Return [X, Y] of the center of cell containing provided text 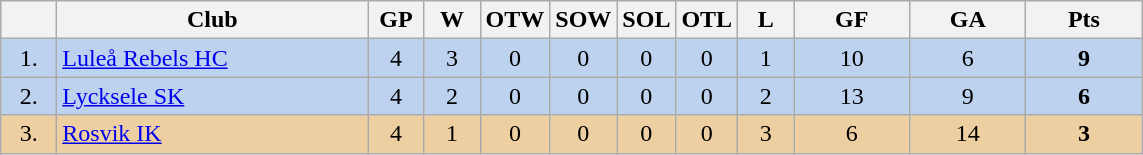
W [452, 20]
GF [852, 20]
3. [29, 134]
GA [968, 20]
Club [212, 20]
2. [29, 96]
SOL [646, 20]
13 [852, 96]
Luleå Rebels HC [212, 58]
OTW [515, 20]
14 [968, 134]
1. [29, 58]
SOW [584, 20]
10 [852, 58]
GP [396, 20]
OTL [707, 20]
L [766, 20]
Pts [1084, 20]
Rosvik IK [212, 134]
Lycksele SK [212, 96]
